Scan for the cell matching the given text and deliver its [X, Y] coordinate at center. 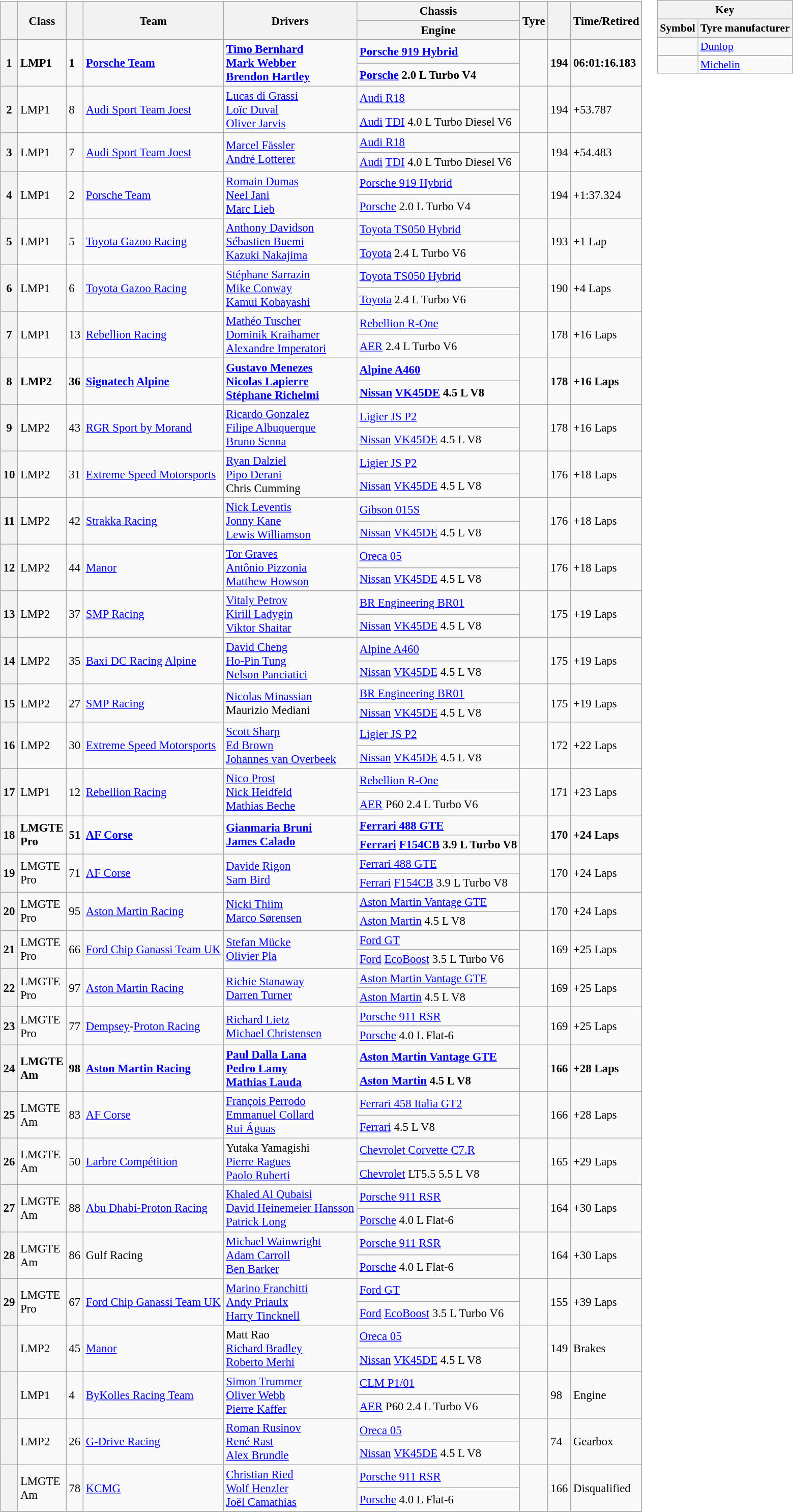
190 [560, 288]
Vitaly Petrov Kirill Ladygin Viktor Shaitar [290, 614]
95 [74, 911]
86 [74, 1255]
67 [74, 1302]
15 [9, 703]
Richard Lietz Michael Christensen [290, 1026]
66 [74, 950]
193 [560, 241]
+1:37.324 [606, 195]
AER 2.4 L Turbo V6 [438, 346]
Yutaka Yamagishi Pierre Ragues Paolo Ruberti [290, 1162]
155 [560, 1302]
Richie Stanaway Darren Turner [290, 987]
16 [9, 746]
Michelin [745, 65]
ByKolles Racing Team [153, 1395]
+22 Laps [606, 746]
G-Drive Racing [153, 1441]
Timo Bernhard Mark Webber Brendon Hartley [290, 63]
Ricardo Gonzalez Filipe Albuquerque Bruno Senna [290, 428]
Ferrari 458 Italia GT2 [438, 1103]
+53.787 [606, 110]
51 [74, 835]
Marino Franchitti Andy Priaulx Harry Tincknell [290, 1302]
+1 Lap [606, 241]
Nicolas Minassian Maurizio Mediani [290, 703]
14 [9, 661]
Mathéo Tuscher Dominik Kraihamer Alexandre Imperatori [290, 334]
Gianmaria Bruni James Calado [290, 835]
Signatech Alpine [153, 381]
Brakes [606, 1348]
74 [560, 1441]
36 [74, 381]
77 [74, 1026]
David Cheng Ho-Pin Tung Nelson Panciatici [290, 661]
Anthony Davidson Sébastien Buemi Kazuki Nakajima [290, 241]
Baxi DC Racing Alpine [153, 661]
3 [9, 152]
149 [560, 1348]
31 [74, 474]
Gustavo Menezes Nicolas Lapierre Stéphane Richelmi [290, 381]
37 [74, 614]
06:01:16.183 [606, 63]
Strakka Racing [153, 521]
Simon Trummer Oliver Webb Pierre Kaffer [290, 1395]
Team [153, 20]
Marcel Fässler André Lotterer [290, 152]
20 [9, 911]
24 [9, 1069]
10 [9, 474]
Chassis [438, 11]
44 [74, 567]
RGR Sport by Morand [153, 428]
Roman Rusinov René Rast Alex Brundle [290, 1441]
78 [74, 1488]
Nick Leventis Jonny Kane Lewis Williamson [290, 521]
Time/Retired [606, 20]
43 [74, 428]
Chevrolet Corvette C7.R [438, 1150]
23 [9, 1026]
Ferrari 4.5 L V8 [438, 1127]
97 [74, 987]
42 [74, 521]
Davide Rigon Sam Bird [290, 873]
88 [74, 1208]
35 [74, 661]
Gearbox [606, 1441]
Tyre [534, 20]
+29 Laps [606, 1162]
+39 Laps [606, 1302]
Tyre manufacturer [745, 28]
Christian Ried Wolf Henzler Joël Camathias [290, 1488]
Gibson 015S [438, 509]
29 [9, 1302]
Scott Sharp Ed Brown Johannes van Overbeek [290, 746]
45 [74, 1348]
Disqualified [606, 1488]
Khaled Al Qubaisi David Heinemeier Hansson Patrick Long [290, 1208]
Abu Dhabi-Proton Racing [153, 1208]
Gulf Racing [153, 1255]
71 [74, 873]
50 [74, 1162]
Stefan Mücke Olivier Pla [290, 950]
21 [9, 950]
30 [74, 746]
KCMG [153, 1488]
18 [9, 835]
Ryan Dalziel Pipo Derani Chris Cumming [290, 474]
+23 Laps [606, 792]
28 [9, 1255]
Key [725, 10]
+54.483 [606, 152]
Symbol [678, 28]
172 [560, 746]
171 [560, 792]
11 [9, 521]
+4 Laps [606, 288]
Drivers [290, 20]
Tor Graves Antônio Pizzonia Matthew Howson [290, 567]
165 [560, 1162]
9 [9, 428]
Chevrolet LT5.5 5.5 L V8 [438, 1174]
Lucas di Grassi Loïc Duval Oliver Jarvis [290, 110]
83 [74, 1115]
Dunlop [745, 46]
22 [9, 987]
Matt Rao Richard Bradley Roberto Merhi [290, 1348]
19 [9, 873]
François Perrodo Emmanuel Collard Rui Águas [290, 1115]
Stéphane Sarrazin Mike Conway Kamui Kobayashi [290, 288]
Romain Dumas Neel Jani Marc Lieb [290, 195]
Paul Dalla Lana Pedro Lamy Mathias Lauda [290, 1069]
Dempsey-Proton Racing [153, 1026]
Larbre Compétition [153, 1162]
Nicki Thiim Marco Sørensen [290, 911]
Nico Prost Nick Heidfeld Mathias Beche [290, 792]
CLM P1/01 [438, 1383]
Michael Wainwright Adam Carroll Ben Barker [290, 1255]
Class [42, 20]
25 [9, 1115]
17 [9, 792]
